Output the (x, y) coordinate of the center of the cell containing the given text.  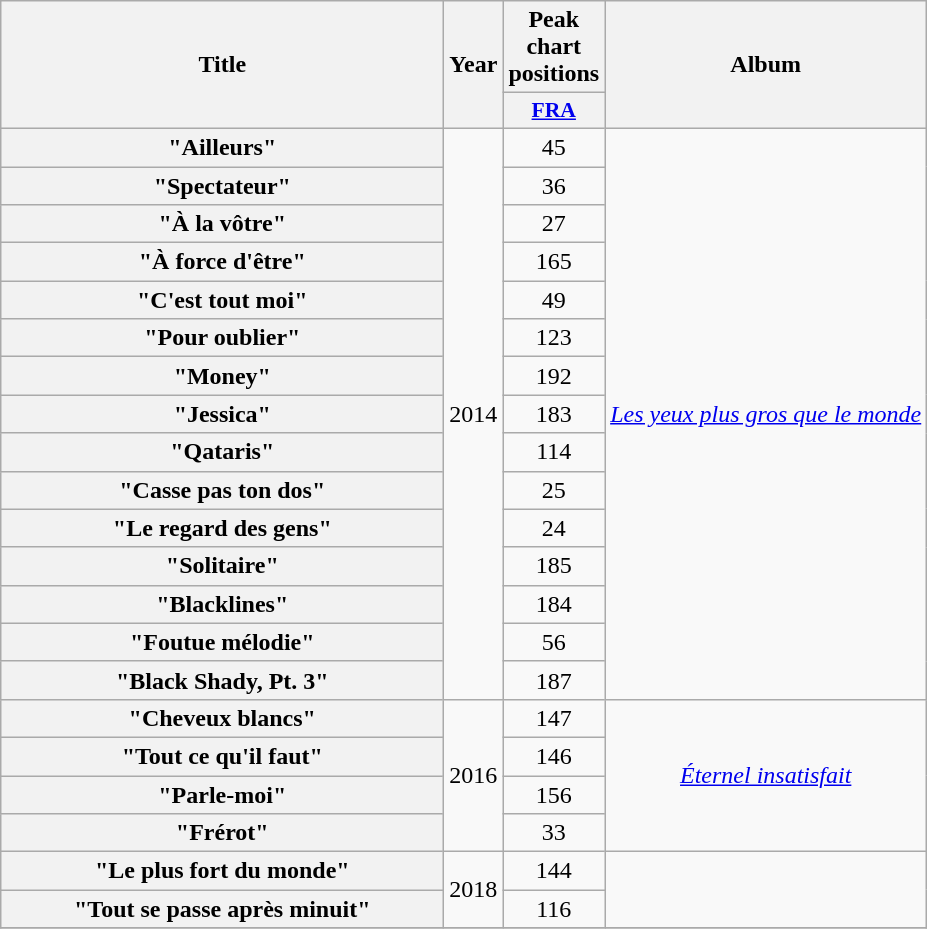
"Frérot" (222, 833)
"C'est tout moi" (222, 300)
"Pour oublier" (222, 338)
185 (554, 566)
"Ailleurs" (222, 147)
156 (554, 795)
"Tout se passe après minuit" (222, 909)
36 (554, 185)
"Le regard des gens" (222, 528)
"Parle-moi" (222, 795)
Peak chart positions (554, 47)
"Black Shady, Pt. 3" (222, 680)
Éternel insatisfait (766, 775)
Les yeux plus gros que le monde (766, 414)
"Cheveux blancs" (222, 718)
147 (554, 718)
144 (554, 871)
184 (554, 604)
25 (554, 490)
"À force d'être" (222, 262)
"Solitaire" (222, 566)
"Casse pas ton dos" (222, 490)
"Foutue mélodie" (222, 642)
33 (554, 833)
45 (554, 147)
FRA (554, 111)
Title (222, 65)
192 (554, 376)
24 (554, 528)
146 (554, 756)
"Spectateur" (222, 185)
187 (554, 680)
"Blacklines" (222, 604)
114 (554, 452)
165 (554, 262)
"Le plus fort du monde" (222, 871)
"Qataris" (222, 452)
49 (554, 300)
"À la vôtre" (222, 224)
183 (554, 414)
123 (554, 338)
"Money" (222, 376)
27 (554, 224)
Year (474, 65)
Album (766, 65)
56 (554, 642)
116 (554, 909)
2014 (474, 414)
2016 (474, 775)
2018 (474, 890)
"Jessica" (222, 414)
"Tout ce qu'il faut" (222, 756)
